Return (X, Y) of the center of cell containing provided text 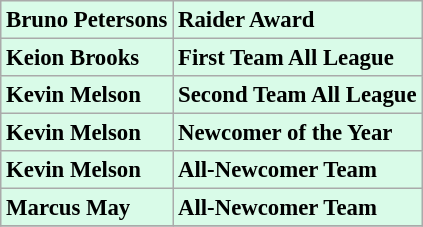
Bruno Petersons (87, 20)
Newcomer of the Year (298, 133)
Raider Award (298, 20)
First Team All League (298, 58)
Marcus May (87, 208)
Second Team All League (298, 95)
Keion Brooks (87, 58)
